Identify which cell holds the provided text, then report its (x, y) central coordinate. 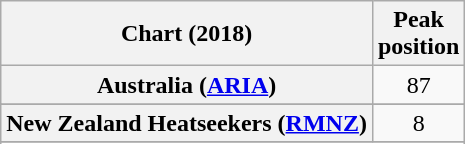
Chart (2018) (187, 34)
New Zealand Heatseekers (RMNZ) (187, 123)
8 (418, 123)
Australia (ARIA) (187, 85)
87 (418, 85)
Peak position (418, 34)
